Capture the cell that displays the provided text and extract its [x, y] central coordinate. 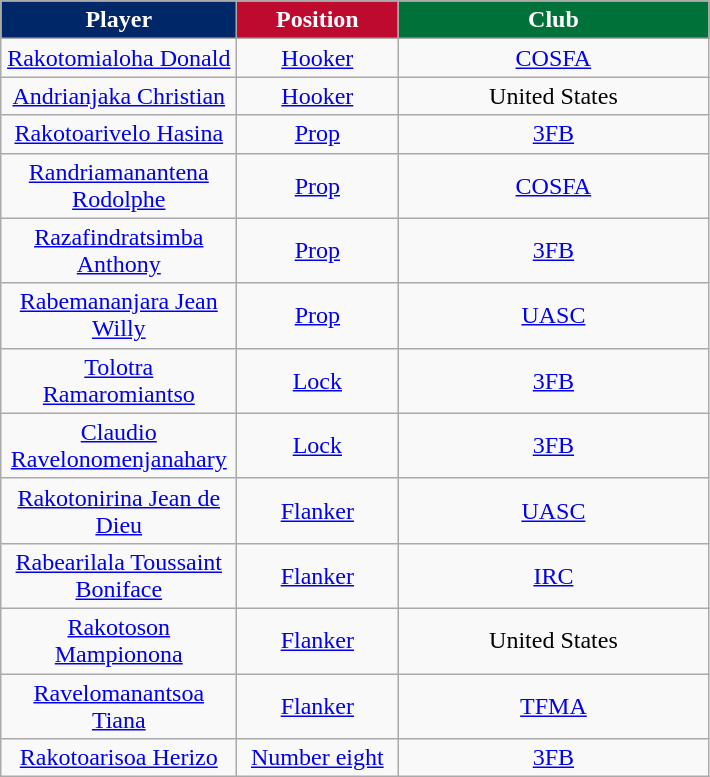
Rakotoarisoa Herizo [119, 758]
Razafindratsimba Anthony [119, 250]
Rabemananjara Jean Willy [119, 316]
Tolotra Ramaromiantso [119, 380]
Club [554, 20]
Rabearilala Toussaint Boniface [119, 576]
Rakotomialoha Donald [119, 58]
Andrianjaka Christian [119, 96]
TFMA [554, 706]
Ravelomanantsoa Tiana [119, 706]
Player [119, 20]
IRC [554, 576]
Number eight [318, 758]
Rakotoson Mampionona [119, 640]
Claudio Ravelonomenjanahary [119, 446]
Randriamanantena Rodolphe [119, 186]
Position [318, 20]
Rakotoarivelo Hasina [119, 134]
Rakotonirina Jean de Dieu [119, 510]
